Return the (X, Y) coordinate for the center point of the cell that contains the specified text.  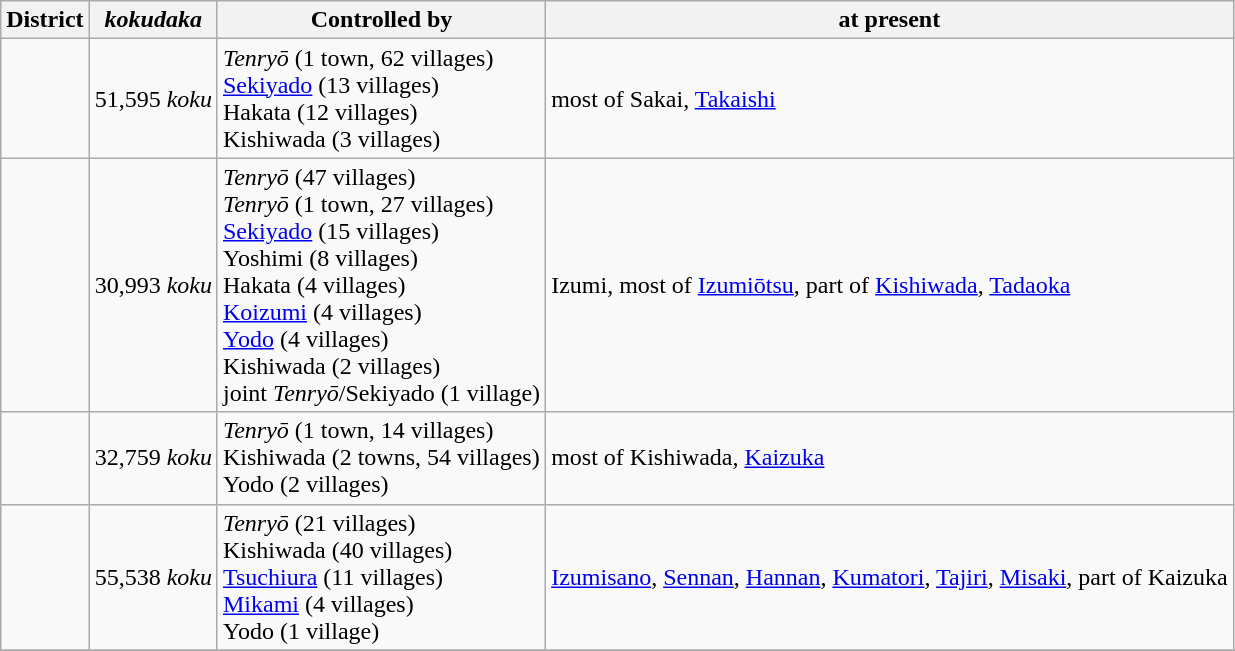
Tenryō (1 town, 62 villages)Sekiyado (13 villages) Hakata (12 villages)Kishiwada (3 villages) (381, 98)
Tenryō (1 town, 14 villages)Kishiwada (2 towns, 54 villages)Yodo (2 villages) (381, 458)
32,759 koku (153, 458)
District (45, 20)
kokudaka (153, 20)
Tenryō (21 villages)Kishiwada (40 villages)Tsuchiura (11 villages)Mikami (4 villages)Yodo (1 village) (381, 577)
most of Sakai, Takaishi (890, 98)
most of Kishiwada, Kaizuka (890, 458)
30,993 koku (153, 285)
51,595 koku (153, 98)
Izumisano, Sennan, Hannan, Kumatori, Tajiri, Misaki, part of Kaizuka (890, 577)
Controlled by (381, 20)
55,538 koku (153, 577)
Izumi, most of Izumiōtsu, part of Kishiwada, Tadaoka (890, 285)
at present (890, 20)
